Identify which cell holds the provided text, then report its (X, Y) central coordinate. 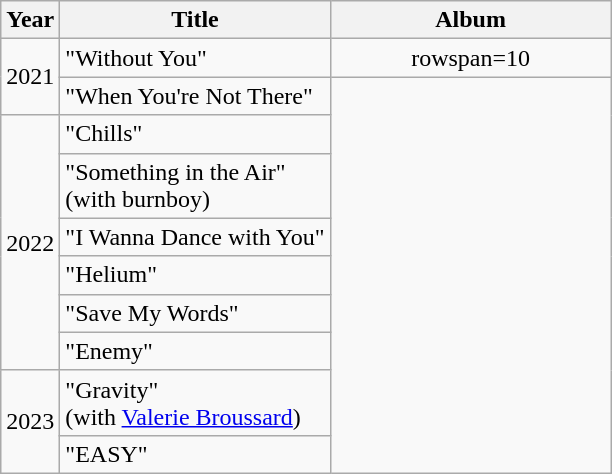
2022 (30, 242)
"I Wanna Dance with You" (195, 237)
"Enemy" (195, 351)
2021 (30, 77)
"Something in the Air"(with burnboy) (195, 186)
2023 (30, 422)
"When You're Not There" (195, 96)
"Without You" (195, 58)
"Helium" (195, 275)
"Gravity"(with Valerie Broussard) (195, 402)
Album (470, 20)
"EASY" (195, 454)
rowspan=10 (470, 58)
Title (195, 20)
"Save My Words" (195, 313)
Year (30, 20)
"Chills" (195, 134)
